Extract the (x, y) coordinate from the center of the cell holding the provided text.  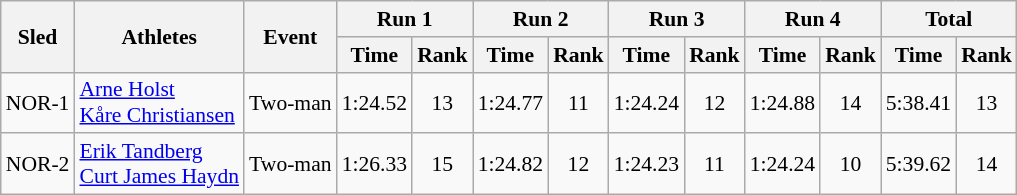
Event (290, 36)
Run 4 (813, 19)
Run 1 (405, 19)
Sled (38, 36)
1:24.52 (374, 102)
Athletes (159, 36)
Erik TandbergCurt James Haydn (159, 164)
1:24.88 (782, 102)
Run 2 (541, 19)
1:26.33 (374, 164)
1:24.23 (646, 164)
10 (850, 164)
15 (442, 164)
NOR-2 (38, 164)
NOR-1 (38, 102)
5:38.41 (918, 102)
1:24.82 (510, 164)
Run 3 (677, 19)
Total (949, 19)
1:24.77 (510, 102)
5:39.62 (918, 164)
Arne HolstKåre Christiansen (159, 102)
